Find where the given text appears and provide that cell's center as [x, y] coordinate. 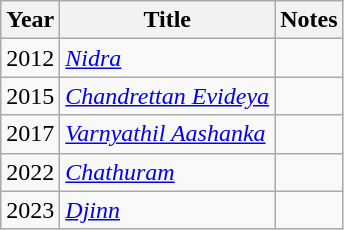
Notes [309, 20]
Varnyathil Aashanka [168, 134]
Djinn [168, 210]
2015 [30, 96]
2012 [30, 58]
Nidra [168, 58]
2022 [30, 172]
2023 [30, 210]
2017 [30, 134]
Year [30, 20]
Chandrettan Evideya [168, 96]
Title [168, 20]
Chathuram [168, 172]
